Scan for the cell matching the given text and deliver its (x, y) coordinate at center. 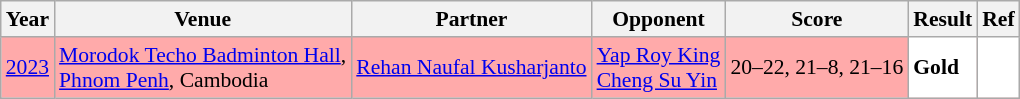
Rehan Naufal Kusharjanto (471, 68)
2023 (28, 68)
Gold (942, 68)
Opponent (659, 19)
Year (28, 19)
Morodok Techo Badminton Hall,Phnom Penh, Cambodia (202, 68)
20–22, 21–8, 21–16 (816, 68)
Venue (202, 19)
Result (942, 19)
Score (816, 19)
Yap Roy King Cheng Su Yin (659, 68)
Partner (471, 19)
Ref (998, 19)
